Capture the cell that displays the provided text and extract its [x, y] central coordinate. 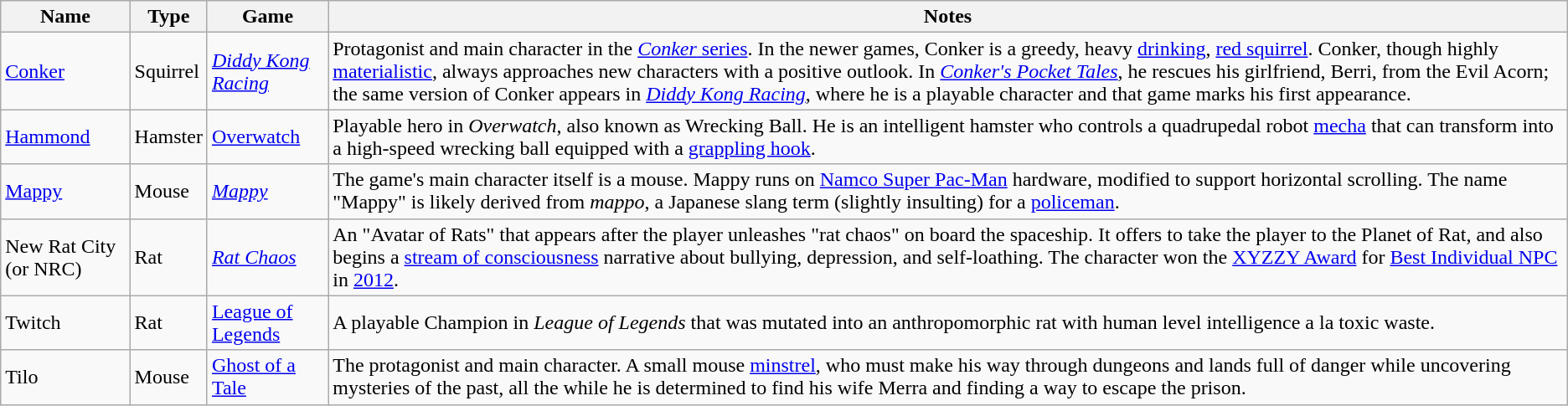
League of Legends [267, 323]
Name [65, 17]
Squirrel [168, 71]
A playable Champion in League of Legends that was mutated into an anthropomorphic rat with human level intelligence a la toxic waste. [948, 323]
Diddy Kong Racing [267, 71]
Twitch [65, 323]
Game [267, 17]
Hamster [168, 137]
New Rat City (or NRC) [65, 257]
Tilo [65, 377]
Hammond [65, 137]
Ghost of a Tale [267, 377]
Notes [948, 17]
Rat Chaos [267, 257]
Overwatch [267, 137]
Conker [65, 71]
Type [168, 17]
